Extract the [x, y] coordinate from the center of the cell holding the provided text.  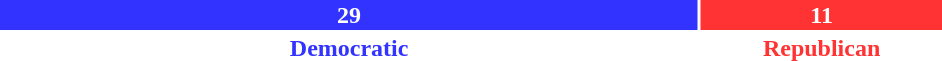
11 [822, 15]
29 [349, 15]
